Identify which cell holds the provided text, then report its [X, Y] central coordinate. 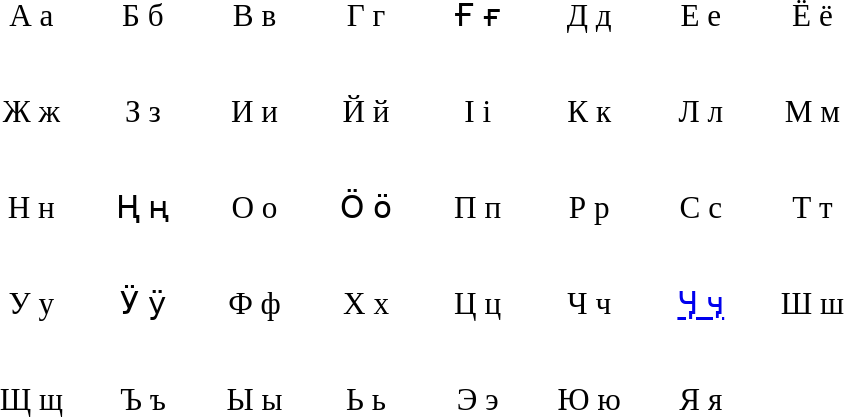
И и [254, 112]
Ӌ ӌ [702, 304]
Х х [366, 304]
О о [254, 208]
Ң ң [144, 208]
Ч ч [590, 304]
Л л [702, 112]
Р р [590, 208]
К к [590, 112]
П п [478, 208]
С с [702, 208]
Й й [366, 112]
Ӧ ӧ [366, 208]
I i [478, 112]
Ц ц [478, 304]
Ф ф [254, 304]
З з [144, 112]
Ӱ ӱ [144, 304]
